Scan for the cell matching the given text and deliver its [X, Y] coordinate at center. 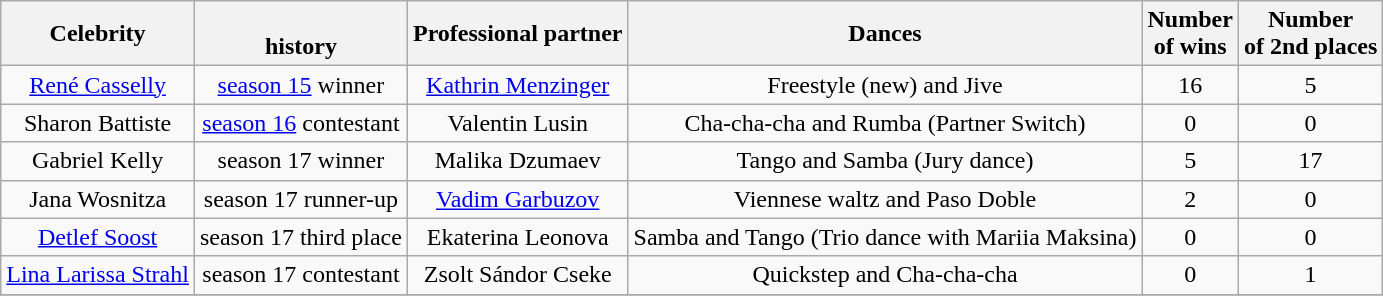
Detlef Soost [98, 237]
17 [1310, 161]
Malika Dzumaev [518, 161]
Dances [885, 34]
2 [1190, 199]
Lina Larissa Strahl [98, 275]
Tango and Samba (Jury dance) [885, 161]
season 17 runner-up [300, 199]
Freestyle (new) and Jive [885, 85]
season 17 winner [300, 161]
René Casselly [98, 85]
Kathrin Menzinger [518, 85]
season 16 contestant [300, 123]
Quickstep and Cha-cha-cha [885, 275]
16 [1190, 85]
Numberof 2nd places [1310, 34]
Valentin Lusin [518, 123]
1 [1310, 275]
season 17 third place [300, 237]
Samba and Tango (Trio dance with Mariia Maksina) [885, 237]
Celebrity [98, 34]
season 15 winner [300, 85]
Vadim Garbuzov [518, 199]
Ekaterina Leonova [518, 237]
Numberof wins [1190, 34]
Cha-cha-cha and Rumba (Partner Switch) [885, 123]
history [300, 34]
Professional partner [518, 34]
Sharon Battiste [98, 123]
Gabriel Kelly [98, 161]
Zsolt Sándor Cseke [518, 275]
Viennese waltz and Paso Doble [885, 199]
Jana Wosnitza [98, 199]
season 17 contestant [300, 275]
